Determine the (X, Y) coordinate at the center of the cell enclosing the given text.  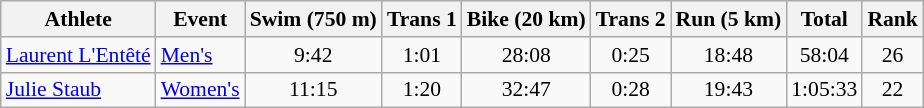
32:47 (526, 90)
Trans 2 (631, 19)
18:48 (729, 55)
58:04 (824, 55)
1:05:33 (824, 90)
Women's (200, 90)
Trans 1 (422, 19)
Total (824, 19)
Julie Staub (78, 90)
Run (5 km) (729, 19)
26 (892, 55)
Laurent L'Entêté (78, 55)
1:01 (422, 55)
9:42 (314, 55)
22 (892, 90)
28:08 (526, 55)
0:28 (631, 90)
Swim (750 m) (314, 19)
11:15 (314, 90)
Men's (200, 55)
Rank (892, 19)
0:25 (631, 55)
Bike (20 km) (526, 19)
1:20 (422, 90)
19:43 (729, 90)
Event (200, 19)
Athlete (78, 19)
